Output the (X, Y) coordinate of the center of the cell containing the given text.  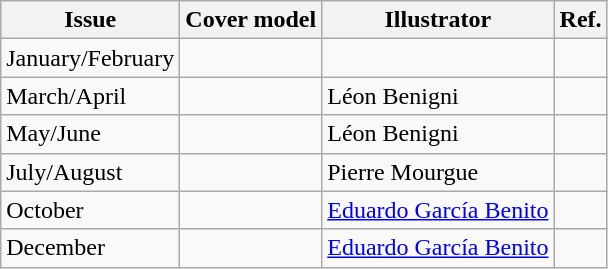
January/February (90, 58)
Ref. (580, 20)
March/April (90, 96)
July/August (90, 172)
October (90, 210)
Issue (90, 20)
December (90, 248)
Cover model (251, 20)
Illustrator (438, 20)
May/June (90, 134)
Pierre Mourgue (438, 172)
